Return [X, Y] of the center of cell containing provided text 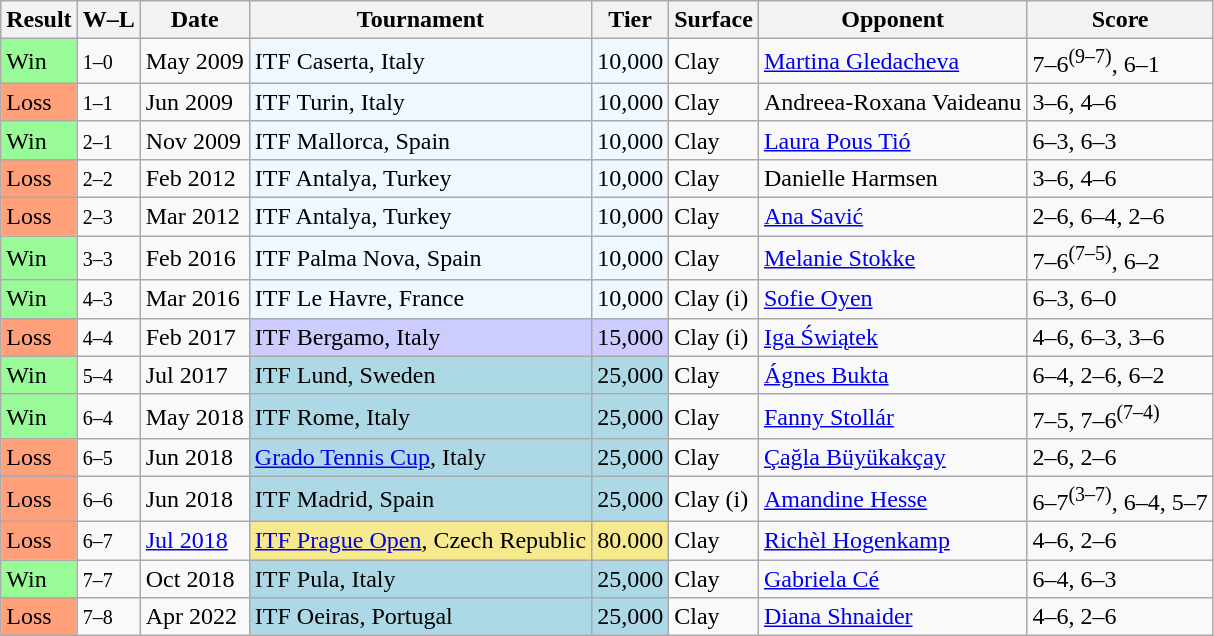
Laura Pous Tió [892, 140]
Mar 2012 [194, 217]
6–4, 2–6, 6–2 [1120, 375]
2–6, 6–4, 2–6 [1120, 217]
May 2018 [194, 416]
ITF Pula, Italy [420, 579]
Andreea-Roxana Vaideanu [892, 102]
Mar 2016 [194, 299]
Result [39, 20]
Feb 2012 [194, 178]
W–L [108, 20]
80.000 [630, 541]
Jun 2009 [194, 102]
Tier [630, 20]
4–6, 6–3, 3–6 [1120, 337]
6–5 [108, 458]
Ágnes Bukta [892, 375]
1–1 [108, 102]
Martina Gledacheva [892, 62]
ITF Caserta, Italy [420, 62]
3–3 [108, 258]
ITF Rome, Italy [420, 416]
ITF Madrid, Spain [420, 500]
7–7 [108, 579]
ITF Turin, Italy [420, 102]
Diana Shnaider [892, 617]
Fanny Stollár [892, 416]
Score [1120, 20]
Jul 2017 [194, 375]
2–1 [108, 140]
Melanie Stokke [892, 258]
ITF Mallorca, Spain [420, 140]
Danielle Harmsen [892, 178]
Çağla Büyükakçay [892, 458]
6–3, 6–0 [1120, 299]
Surface [714, 20]
Tournament [420, 20]
5–4 [108, 375]
Opponent [892, 20]
2–2 [108, 178]
Nov 2009 [194, 140]
Iga Świątek [892, 337]
7–6(7–5), 6–2 [1120, 258]
Jul 2018 [194, 541]
Apr 2022 [194, 617]
Richèl Hogenkamp [892, 541]
ITF Le Havre, France [420, 299]
Grado Tennis Cup, Italy [420, 458]
Sofie Oyen [892, 299]
7–5, 7–6(7–4) [1120, 416]
ITF Bergamo, Italy [420, 337]
15,000 [630, 337]
Date [194, 20]
2–6, 2–6 [1120, 458]
6–4 [108, 416]
7–8 [108, 617]
ITF Oeiras, Portugal [420, 617]
6–3, 6–3 [1120, 140]
7–6(9–7), 6–1 [1120, 62]
Oct 2018 [194, 579]
Ana Savić [892, 217]
4–3 [108, 299]
Feb 2016 [194, 258]
ITF Lund, Sweden [420, 375]
6–7 [108, 541]
4–4 [108, 337]
Amandine Hesse [892, 500]
Feb 2017 [194, 337]
6–4, 6–3 [1120, 579]
ITF Prague Open, Czech Republic [420, 541]
6–7(3–7), 6–4, 5–7 [1120, 500]
6–6 [108, 500]
2–3 [108, 217]
ITF Palma Nova, Spain [420, 258]
May 2009 [194, 62]
Gabriela Cé [892, 579]
1–0 [108, 62]
